Provide the (x, y) coordinate of the cell's center where the given text is located.  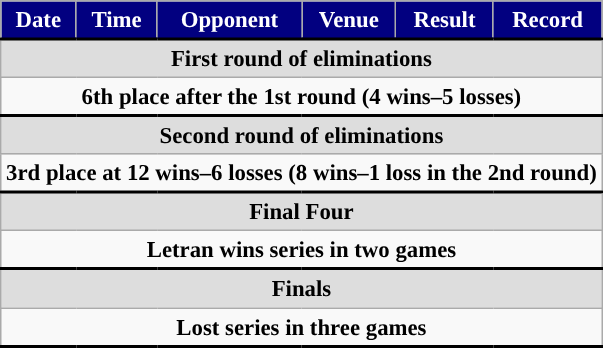
Finals (302, 288)
Time (116, 20)
Record (548, 20)
Result (444, 20)
Lost series in three games (302, 327)
Final Four (302, 212)
First round of eliminations (302, 58)
Date (38, 20)
Second round of eliminations (302, 135)
Venue (349, 20)
3rd place at 12 wins–6 losses (8 wins–1 loss in the 2nd round) (302, 173)
6th place after the 1st round (4 wins–5 losses) (302, 97)
Letran wins series in two games (302, 250)
Opponent (230, 20)
